Return (x, y) of the center of cell containing provided text 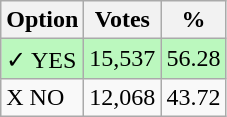
✓ YES (42, 59)
56.28 (194, 59)
Votes (122, 20)
X NO (42, 97)
Option (42, 20)
12,068 (122, 97)
43.72 (194, 97)
% (194, 20)
15,537 (122, 59)
